Output the [x, y] coordinate of the center of the cell containing the given text.  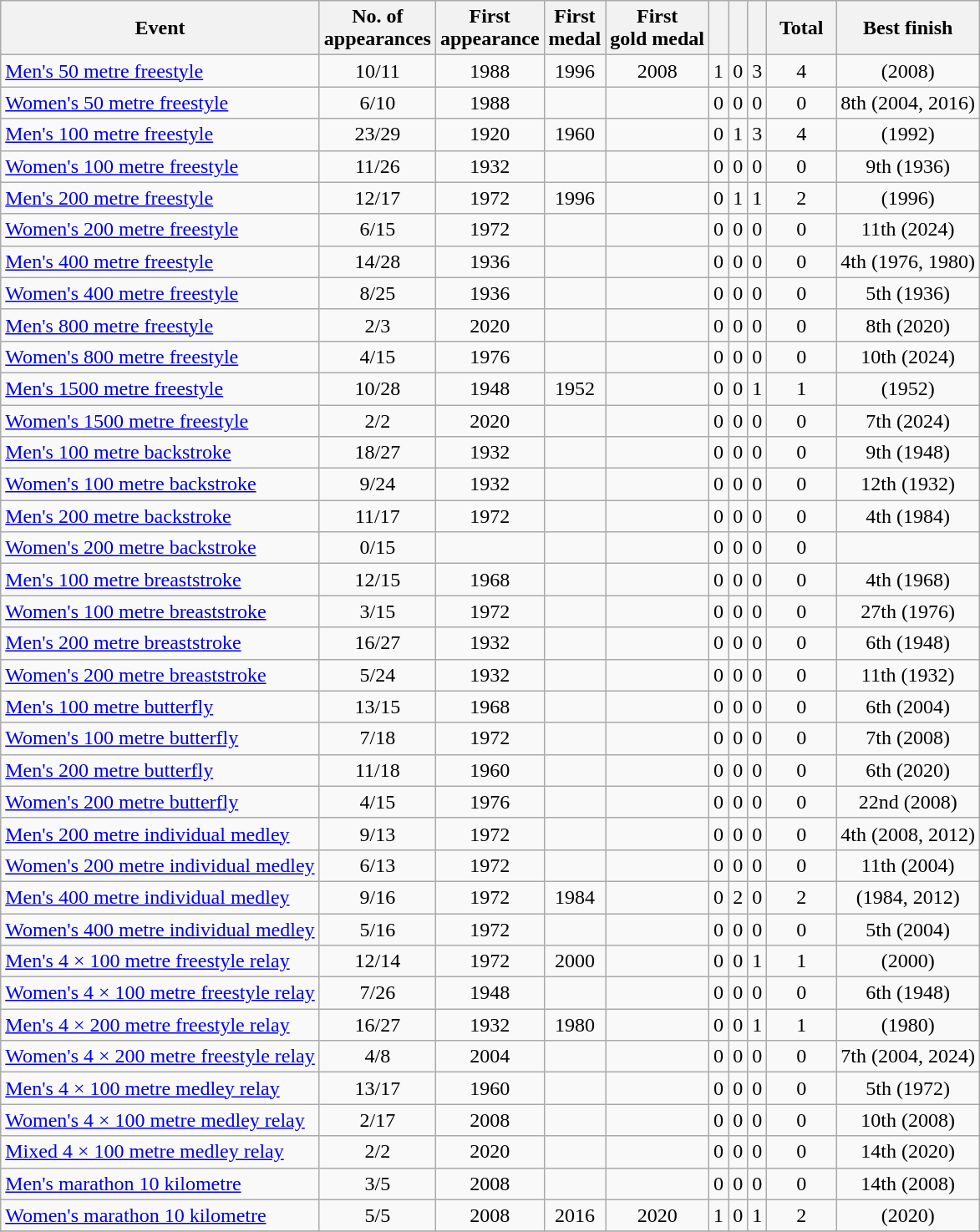
11th (1932) [908, 675]
Women's 100 metre butterfly [160, 738]
27th (1976) [908, 611]
2004 [490, 1057]
12th (1932) [908, 484]
Men's 100 metre breaststroke [160, 580]
(1984, 2012) [908, 897]
Women's 200 metre breaststroke [160, 675]
8th (2020) [908, 325]
Firstappearance [490, 28]
4th (1976, 1980) [908, 261]
Mixed 4 × 100 metre medley relay [160, 1152]
Men's 100 metre butterfly [160, 707]
Women's 4 × 100 metre medley relay [160, 1120]
6/15 [378, 230]
13/17 [378, 1088]
Women's 4 × 200 metre freestyle relay [160, 1057]
2016 [575, 1215]
Men's 400 metre freestyle [160, 261]
Women's marathon 10 kilometre [160, 1215]
6th (2020) [908, 770]
Men's marathon 10 kilometre [160, 1184]
Women's 400 metre freestyle [160, 293]
14/28 [378, 261]
(1996) [908, 198]
Men's 1500 metre freestyle [160, 388]
12/14 [378, 961]
Men's 800 metre freestyle [160, 325]
11th (2004) [908, 865]
1980 [575, 1025]
Men's 400 metre individual medley [160, 897]
13/15 [378, 707]
Men's 100 metre backstroke [160, 453]
5/5 [378, 1215]
11th (2024) [908, 230]
Women's 200 metre backstroke [160, 548]
2/17 [378, 1120]
4th (1968) [908, 580]
1984 [575, 897]
9/16 [378, 897]
2/3 [378, 325]
Women's 100 metre backstroke [160, 484]
Women's 4 × 100 metre freestyle relay [160, 993]
18/27 [378, 453]
14th (2020) [908, 1152]
7th (2024) [908, 420]
Women's 50 metre freestyle [160, 103]
Men's 200 metre individual medley [160, 834]
Total [802, 28]
8/25 [378, 293]
11/17 [378, 516]
Women's 100 metre breaststroke [160, 611]
10/28 [378, 388]
23/29 [378, 134]
5/16 [378, 930]
7/18 [378, 738]
7/26 [378, 993]
Men's 200 metre backstroke [160, 516]
Men's 4 × 200 metre freestyle relay [160, 1025]
(2000) [908, 961]
Women's 1500 metre freestyle [160, 420]
Men's 50 metre freestyle [160, 71]
1920 [490, 134]
5th (1972) [908, 1088]
(2008) [908, 71]
4/8 [378, 1057]
10/11 [378, 71]
10th (2024) [908, 357]
1952 [575, 388]
3/15 [378, 611]
Men's 4 × 100 metre freestyle relay [160, 961]
0/15 [378, 548]
Men's 100 metre freestyle [160, 134]
(1992) [908, 134]
7th (2008) [908, 738]
Men's 200 metre breaststroke [160, 643]
3/5 [378, 1184]
Women's 200 metre individual medley [160, 865]
4th (2008, 2012) [908, 834]
(2020) [908, 1215]
6th (2004) [908, 707]
Firstgold medal [658, 28]
9/24 [378, 484]
8th (2004, 2016) [908, 103]
14th (2008) [908, 1184]
Women's 100 metre freestyle [160, 166]
5th (2004) [908, 930]
Event [160, 28]
9/13 [378, 834]
Women's 800 metre freestyle [160, 357]
Women's 200 metre freestyle [160, 230]
5th (1936) [908, 293]
22nd (2008) [908, 802]
6/13 [378, 865]
6/10 [378, 103]
Firstmedal [575, 28]
12/15 [378, 580]
Men's 4 × 100 metre medley relay [160, 1088]
9th (1948) [908, 453]
7th (2004, 2024) [908, 1057]
(1980) [908, 1025]
(1952) [908, 388]
Men's 200 metre freestyle [160, 198]
12/17 [378, 198]
Men's 200 metre butterfly [160, 770]
4th (1984) [908, 516]
10th (2008) [908, 1120]
5/24 [378, 675]
11/26 [378, 166]
2000 [575, 961]
11/18 [378, 770]
9th (1936) [908, 166]
Women's 400 metre individual medley [160, 930]
Women's 200 metre butterfly [160, 802]
No. ofappearances [378, 28]
Best finish [908, 28]
